Find where the given text appears and provide that cell's center as (x, y) coordinate. 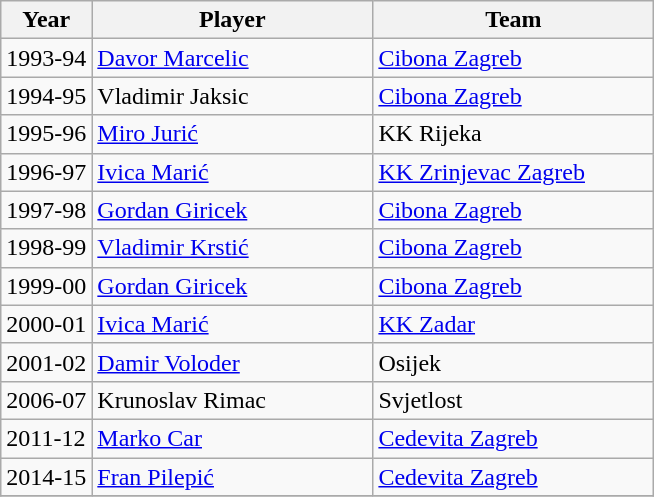
2006-07 (46, 400)
Marko Car (232, 438)
1999-00 (46, 286)
KK Zrinjevac Zagreb (514, 172)
1993-94 (46, 58)
2000-01 (46, 324)
1996-97 (46, 172)
1994-95 (46, 96)
1997-98 (46, 210)
2001-02 (46, 362)
Year (46, 20)
Fran Pilepić (232, 477)
Davor Marcelic (232, 58)
Player (232, 20)
Team (514, 20)
KK Zadar (514, 324)
1998-99 (46, 248)
Vladimir Jaksic (232, 96)
2011-12 (46, 438)
1995-96 (46, 134)
KK Rijeka (514, 134)
Svjetlost (514, 400)
Miro Jurić (232, 134)
Osijek (514, 362)
Vladimir Krstić (232, 248)
2014-15 (46, 477)
Krunoslav Rimac (232, 400)
Damir Voloder (232, 362)
